Return (x, y) of the center of cell containing provided text 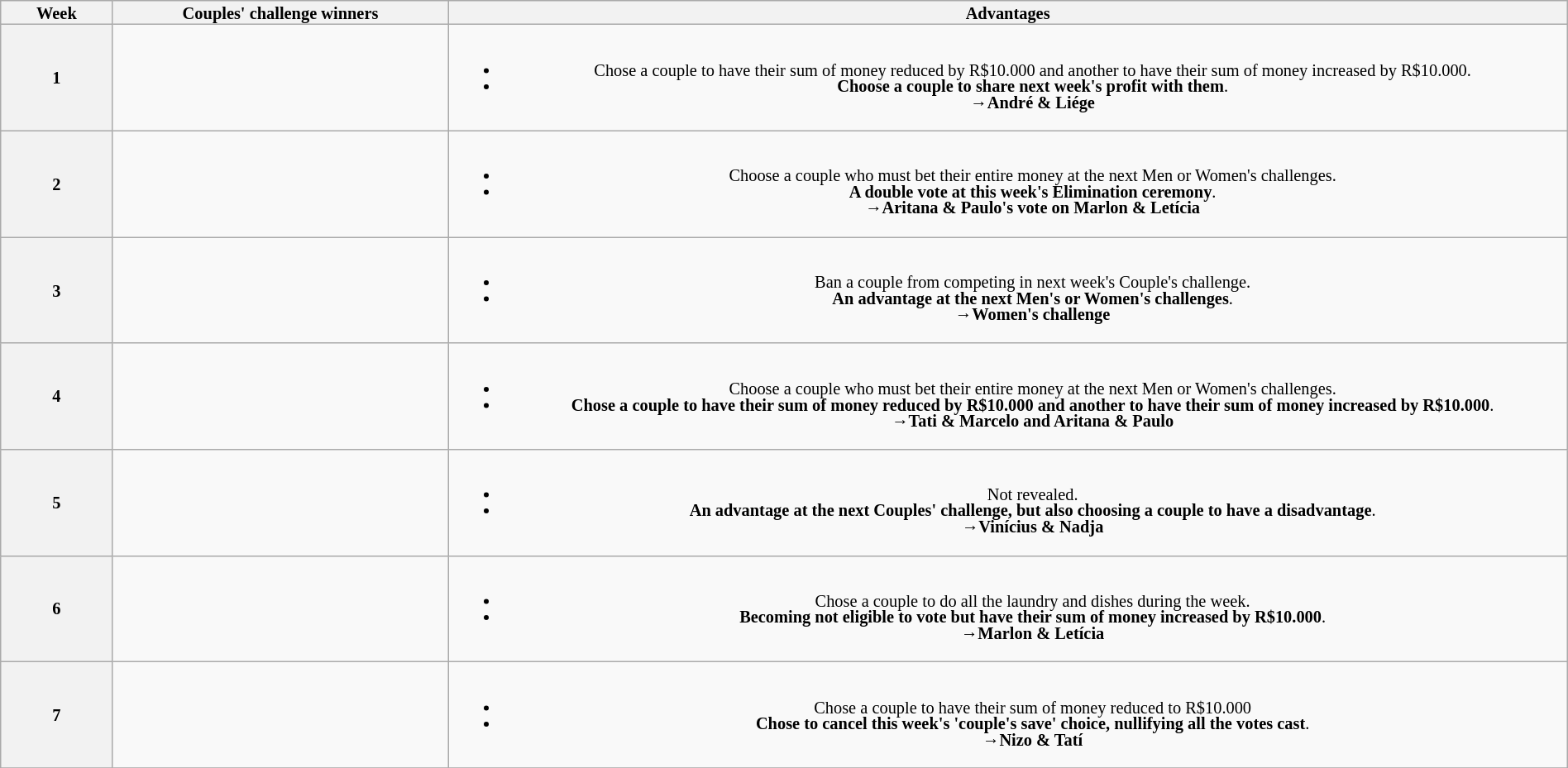
2 (56, 184)
7 (56, 714)
Not revealed. An advantage at the next Couples' challenge, but also choosing a couple to have a disadvantage.→Vinícius & Nadja (1007, 502)
Advantages (1007, 12)
Ban a couple from competing in next week's Couple's challenge. An advantage at the next Men's or Women's challenges.→Women's challenge (1007, 289)
1 (56, 78)
6 (56, 608)
4 (56, 396)
5 (56, 502)
Couples' challenge winners (280, 12)
Week (56, 12)
3 (56, 289)
